Find where the given text appears and provide that cell's center as [X, Y] coordinate. 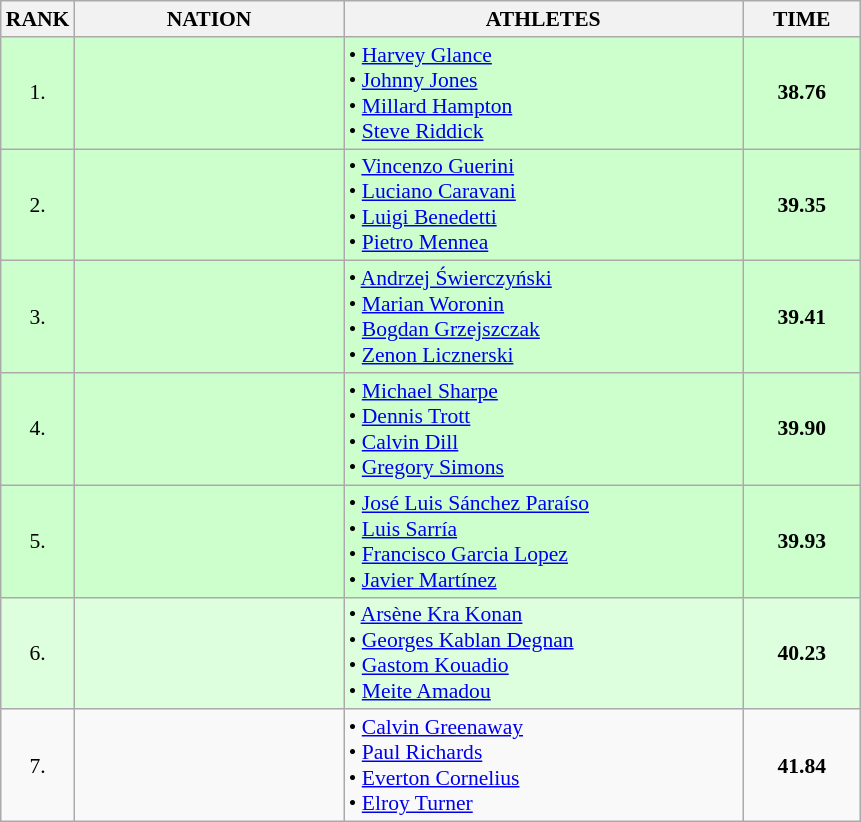
39.41 [802, 317]
• José Luis Sánchez Paraíso• Luis Sarría• Francisco Garcia Lopez• Javier Martínez [544, 541]
• Calvin Greenaway• Paul Richards• Everton Cornelius• Elroy Turner [544, 766]
39.35 [802, 205]
39.93 [802, 541]
5. [38, 541]
• Harvey Glance• Johnny Jones• Millard Hampton• Steve Riddick [544, 93]
7. [38, 766]
• Andrzej Świerczyński• Marian Woronin• Bogdan Grzejszczak• Zenon Licznerski [544, 317]
1. [38, 93]
4. [38, 429]
41.84 [802, 766]
TIME [802, 19]
6. [38, 653]
• Michael Sharpe• Dennis Trott• Calvin Dill• Gregory Simons [544, 429]
38.76 [802, 93]
• Arsène Kra Konan• Georges Kablan Degnan• Gastom Kouadio• Meite Amadou [544, 653]
ATHLETES [544, 19]
2. [38, 205]
• Vincenzo Guerini• Luciano Caravani• Luigi Benedetti• Pietro Mennea [544, 205]
40.23 [802, 653]
RANK [38, 19]
3. [38, 317]
NATION [208, 19]
39.90 [802, 429]
